Output the [X, Y] coordinate of the center of the cell containing the given text.  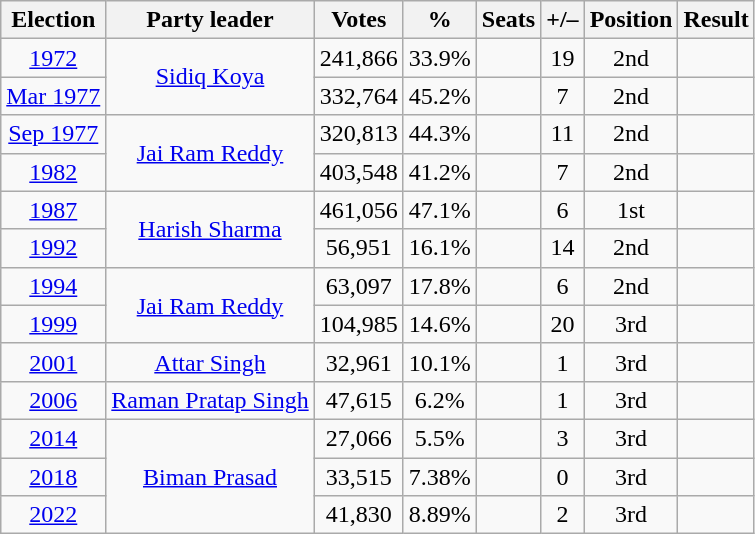
Mar 1977 [54, 96]
27,066 [358, 438]
2022 [54, 515]
104,985 [358, 324]
8.89% [440, 515]
461,056 [358, 210]
5.5% [440, 438]
63,097 [358, 286]
320,813 [358, 134]
Biman Prasad [210, 476]
47,615 [358, 400]
1st [631, 210]
Party leader [210, 20]
Position [631, 20]
0 [562, 477]
2014 [54, 438]
Raman Pratap Singh [210, 400]
14.6% [440, 324]
14 [562, 248]
6.2% [440, 400]
% [440, 20]
Votes [358, 20]
44.3% [440, 134]
+/– [562, 20]
Attar Singh [210, 362]
45.2% [440, 96]
2018 [54, 477]
19 [562, 58]
20 [562, 324]
Seats [508, 20]
1987 [54, 210]
Result [716, 20]
1999 [54, 324]
16.1% [440, 248]
1972 [54, 58]
1992 [54, 248]
41.2% [440, 172]
2 [562, 515]
7.38% [440, 477]
1994 [54, 286]
403,548 [358, 172]
11 [562, 134]
32,961 [358, 362]
Sep 1977 [54, 134]
47.1% [440, 210]
17.8% [440, 286]
2001 [54, 362]
41,830 [358, 515]
56,951 [358, 248]
Harish Sharma [210, 229]
33.9% [440, 58]
1982 [54, 172]
Sidiq Koya [210, 77]
Election [54, 20]
332,764 [358, 96]
3 [562, 438]
241,866 [358, 58]
2006 [54, 400]
33,515 [358, 477]
10.1% [440, 362]
